Extract the [X, Y] coordinate from the center of the cell holding the provided text.  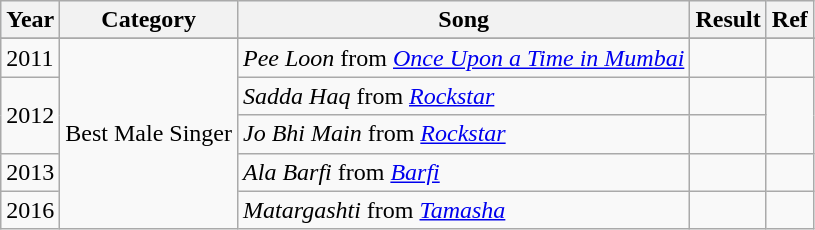
Pee Loon from Once Upon a Time in Mumbai [464, 58]
Jo Bhi Main from Rockstar [464, 134]
Matargashti from Tamasha [464, 210]
Best Male Singer [149, 134]
Sadda Haq from Rockstar [464, 96]
Result [728, 20]
2016 [30, 210]
Year [30, 20]
Ala Barfi from Barfi [464, 172]
2013 [30, 172]
2012 [30, 115]
2011 [30, 58]
Ref [790, 20]
Song [464, 20]
Category [149, 20]
